Find where the given text appears and provide that cell's center as [x, y] coordinate. 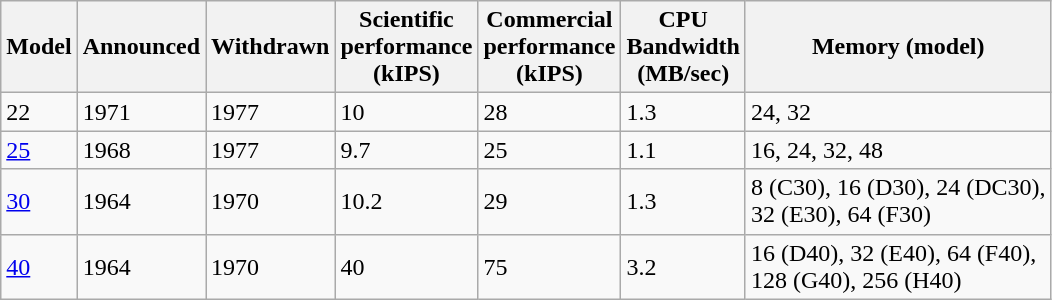
Model [39, 47]
16 (D40), 32 (E40), 64 (F40), 128 (G40), 256 (H40) [898, 266]
1971 [141, 112]
29 [550, 202]
16, 24, 32, 48 [898, 150]
CPUBandwidth(MB/sec) [683, 47]
Commercialperformance(kIPS) [550, 47]
Scientificperformance(kIPS) [406, 47]
10.2 [406, 202]
1968 [141, 150]
Announced [141, 47]
8 (C30), 16 (D30), 24 (DC30), 32 (E30), 64 (F30) [898, 202]
75 [550, 266]
Memory (model) [898, 47]
9.7 [406, 150]
Withdrawn [270, 47]
1.1 [683, 150]
3.2 [683, 266]
24, 32 [898, 112]
22 [39, 112]
28 [550, 112]
30 [39, 202]
10 [406, 112]
